Scan for the cell matching the given text and deliver its (x, y) coordinate at center. 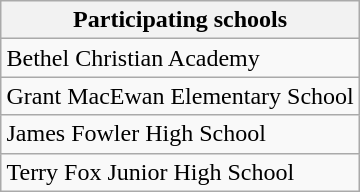
James Fowler High School (180, 134)
Grant MacEwan Elementary School (180, 96)
Terry Fox Junior High School (180, 172)
Participating schools (180, 20)
Bethel Christian Academy (180, 58)
